Return [X, Y] of the center of cell containing provided text 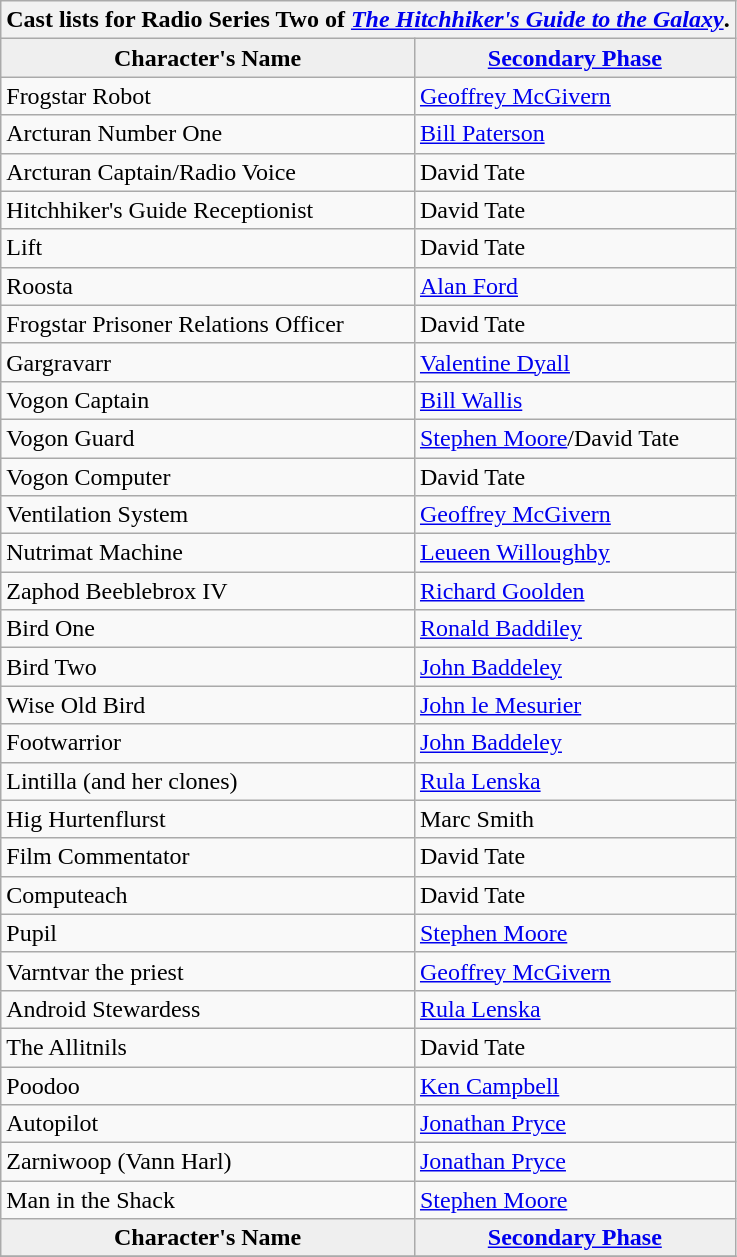
Film Commentator [208, 857]
Hig Hurtenflurst [208, 819]
Poodoo [208, 1085]
Arcturan Number One [208, 134]
Frogstar Robot [208, 96]
Android Stewardess [208, 1009]
Vogon Guard [208, 438]
The Allitnils [208, 1047]
Ronald Baddiley [574, 629]
Ventilation System [208, 515]
Cast lists for Radio Series Two of The Hitchhiker's Guide to the Galaxy. [368, 20]
Valentine Dyall [574, 362]
Man in the Shack [208, 1200]
Leueen Willoughby [574, 553]
John le Mesurier [574, 705]
Zarniwoop (Vann Harl) [208, 1162]
Hitchhiker's Guide Receptionist [208, 210]
Stephen Moore/David Tate [574, 438]
Gargravarr [208, 362]
Wise Old Bird [208, 705]
Varntvar the priest [208, 971]
Marc Smith [574, 819]
Ken Campbell [574, 1085]
Autopilot [208, 1124]
Vogon Computer [208, 477]
Bill Wallis [574, 400]
Zaphod Beeblebrox IV [208, 591]
Footwarrior [208, 743]
Richard Goolden [574, 591]
Frogstar Prisoner Relations Officer [208, 324]
Computeach [208, 895]
Roosta [208, 286]
Arcturan Captain/Radio Voice [208, 172]
Bird Two [208, 667]
Alan Ford [574, 286]
Vogon Captain [208, 400]
Bird One [208, 629]
Nutrimat Machine [208, 553]
Lift [208, 248]
Lintilla (and her clones) [208, 781]
Bill Paterson [574, 134]
Pupil [208, 933]
